Scan for the cell matching the given text and deliver its [x, y] coordinate at center. 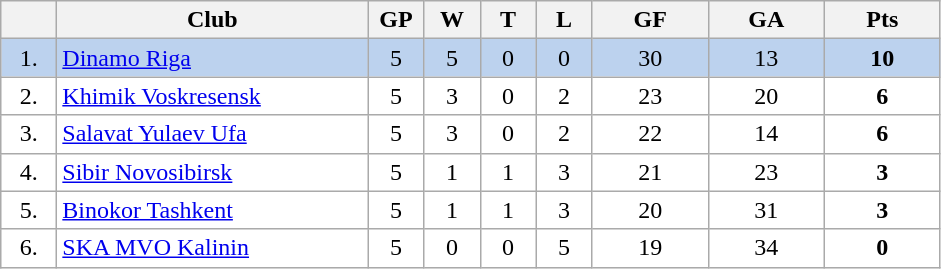
10 [882, 58]
5. [29, 210]
T [508, 20]
6. [29, 248]
34 [766, 248]
19 [650, 248]
Club [212, 20]
22 [650, 134]
Salavat Yulaev Ufa [212, 134]
2. [29, 96]
30 [650, 58]
Dinamo Riga [212, 58]
3. [29, 134]
21 [650, 172]
13 [766, 58]
W [452, 20]
1. [29, 58]
14 [766, 134]
GA [766, 20]
4. [29, 172]
GP [396, 20]
GF [650, 20]
L [564, 20]
Sibir Novosibirsk [212, 172]
Binokor Tashkent [212, 210]
31 [766, 210]
Pts [882, 20]
Khimik Voskresensk [212, 96]
SKA MVO Kalinin [212, 248]
